For the text-containing cell, return its midpoint in [x, y] coordinate format. 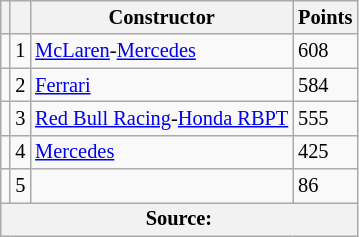
3 [20, 118]
4 [20, 152]
McLaren-Mercedes [162, 51]
2 [20, 85]
Source: [179, 219]
Points [325, 17]
Constructor [162, 17]
Red Bull Racing-Honda RBPT [162, 118]
5 [20, 186]
86 [325, 186]
425 [325, 152]
555 [325, 118]
Ferrari [162, 85]
Mercedes [162, 152]
584 [325, 85]
608 [325, 51]
1 [20, 51]
